Scan for the cell matching the given text and deliver its (X, Y) coordinate at center. 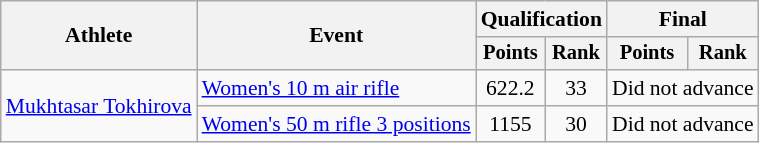
30 (576, 124)
Athlete (99, 36)
Women's 10 m air rifle (336, 88)
1155 (510, 124)
Mukhtasar Tokhirova (99, 106)
622.2 (510, 88)
Qualification (542, 19)
Final (683, 19)
33 (576, 88)
Women's 50 m rifle 3 positions (336, 124)
Event (336, 36)
